Identify which cell holds the provided text, then report its [x, y] central coordinate. 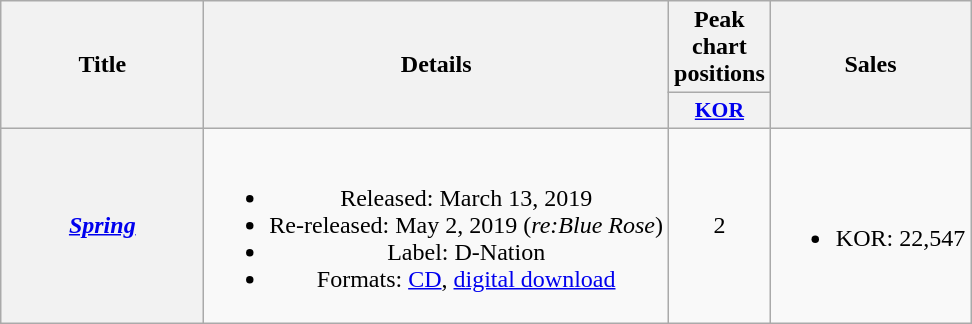
KOR: 22,547 [870, 225]
Title [102, 65]
Peak chart positions [720, 47]
KOR [720, 111]
Spring [102, 225]
2 [720, 225]
Details [436, 65]
Sales [870, 65]
Released: March 13, 2019Re-released: May 2, 2019 (re:Blue Rose)Label: D-NationFormats: CD, digital download [436, 225]
